For the text-containing cell, return its midpoint in (X, Y) coordinate format. 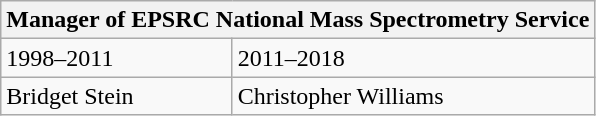
2011–2018 (414, 58)
1998–2011 (116, 58)
Manager of EPSRC National Mass Spectrometry Service (298, 20)
Christopher Williams (414, 96)
Bridget Stein (116, 96)
